Find where the given text appears and provide that cell's center as (x, y) coordinate. 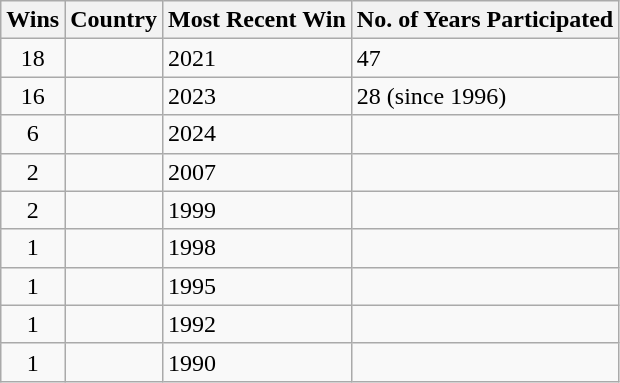
2024 (256, 134)
18 (33, 58)
1995 (256, 286)
1992 (256, 324)
No. of Years Participated (484, 20)
2007 (256, 172)
1990 (256, 362)
2023 (256, 96)
1999 (256, 210)
Country (114, 20)
2021 (256, 58)
47 (484, 58)
6 (33, 134)
16 (33, 96)
28 (since 1996) (484, 96)
Most Recent Win (256, 20)
Wins (33, 20)
1998 (256, 248)
